Return (X, Y) of the center of cell containing provided text 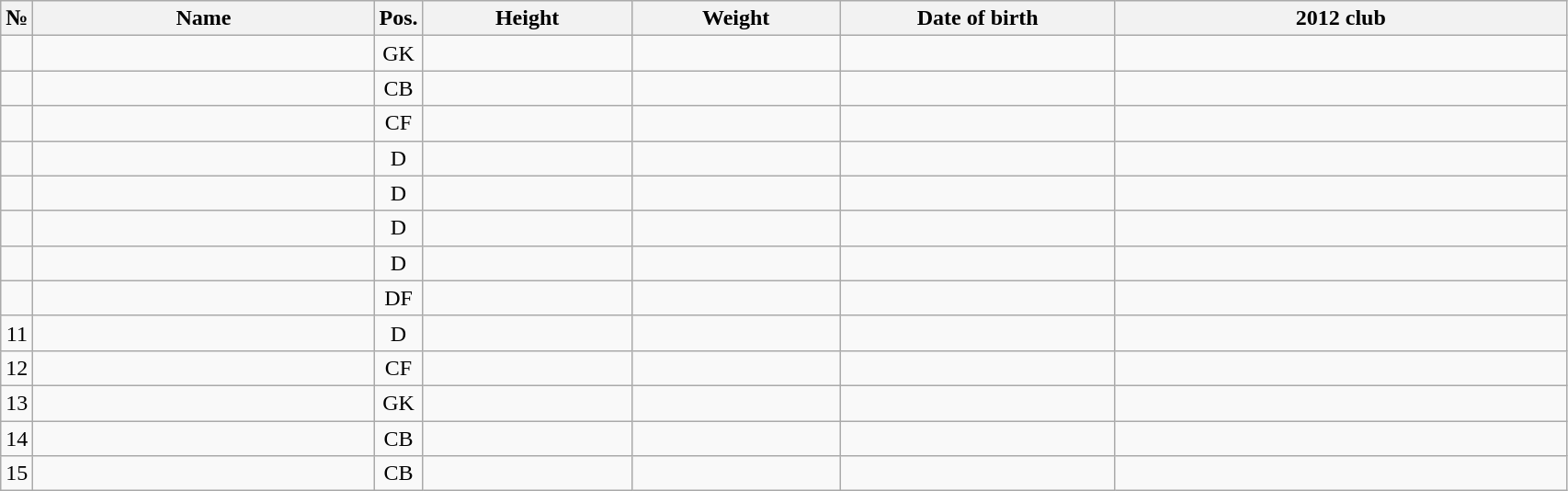
№ (17, 18)
Height (528, 18)
15 (17, 474)
11 (17, 333)
13 (17, 403)
12 (17, 368)
14 (17, 439)
Date of birth (978, 18)
Name (204, 18)
2012 club (1340, 18)
Pos. (399, 18)
Weight (735, 18)
DF (399, 298)
